Locate the cell with the specified text and output its (x, y) center coordinate. 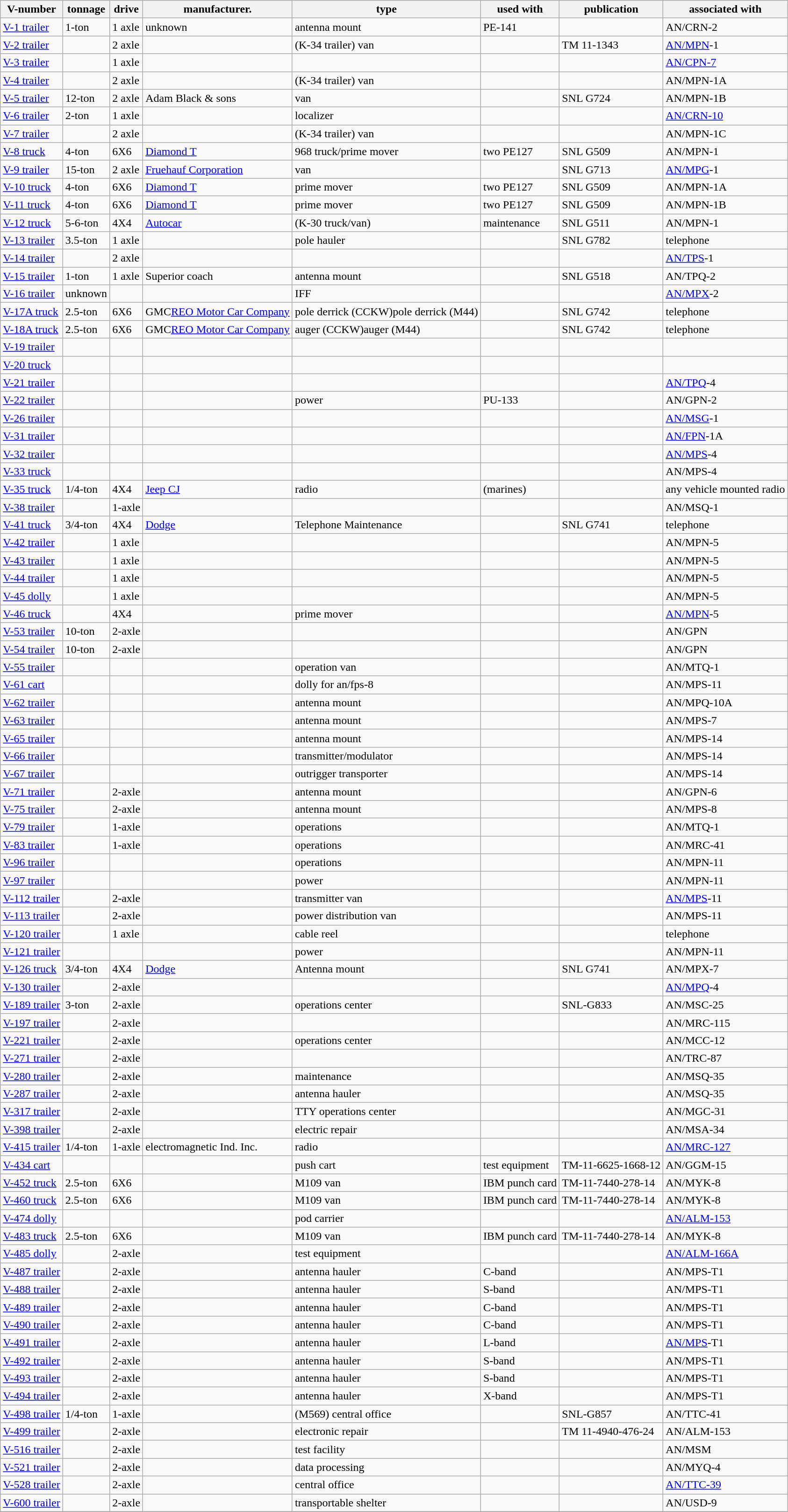
transmitter van (386, 898)
pole derrick (CCKW)pole derrick (M44) (386, 312)
V-1 trailer (32, 27)
V-35 truck (32, 489)
V-130 trailer (32, 987)
V-221 trailer (32, 1040)
any vehicle mounted radio (725, 489)
V-26 trailer (32, 418)
transportable shelter (386, 1503)
V-number (32, 9)
manufacturer. (218, 9)
2-ton (86, 116)
AN/TRC-87 (725, 1058)
V-43 trailer (32, 561)
used with (520, 9)
AN/MPX-2 (725, 294)
V-16 trailer (32, 294)
type (386, 9)
V-494 trailer (32, 1396)
V-488 trailer (32, 1289)
AN/MPN-1C (725, 134)
V-8 truck (32, 151)
AN/MPS-7 (725, 720)
V-67 trailer (32, 774)
AN/MPG-1 (725, 169)
V-96 trailer (32, 863)
AN/MRC-127 (725, 1147)
AN/GGM-15 (725, 1165)
electromagnetic Ind. Inc. (218, 1147)
AN/MRC-41 (725, 845)
V-528 trailer (32, 1485)
V-398 trailer (32, 1129)
Superior coach (218, 276)
AN/CRN-2 (725, 27)
Autocar (218, 223)
AN/MCC-12 (725, 1040)
V-516 trailer (32, 1449)
V-18A truck (32, 329)
V-62 trailer (32, 703)
V-492 trailer (32, 1361)
localizer (386, 116)
3-ton (86, 1005)
V-15 trailer (32, 276)
V-487 trailer (32, 1271)
SNL G782 (611, 241)
Adam Black & sons (218, 98)
AN/TTC-41 (725, 1414)
data processing (386, 1467)
V-55 trailer (32, 667)
V-485 dolly (32, 1254)
V-21 trailer (32, 383)
AN/MYQ-4 (725, 1467)
AN/TPS-1 (725, 258)
push cart (386, 1165)
AN/MPQ-4 (725, 987)
3.5-ton (86, 241)
transmitter/modulator (386, 756)
outrigger transporter (386, 774)
TM 11-1343 (611, 45)
V-66 trailer (32, 756)
V-22 trailer (32, 400)
V-493 trailer (32, 1378)
V-415 trailer (32, 1147)
V-10 truck (32, 187)
Antenna mount (386, 969)
V-31 trailer (32, 436)
V-42 trailer (32, 543)
V-11 truck (32, 205)
drive (126, 9)
V-45 dolly (32, 596)
SNL G511 (611, 223)
V-287 trailer (32, 1094)
TM-11-6625-1668-12 (611, 1165)
V-121 trailer (32, 951)
V-483 truck (32, 1236)
V-20 truck (32, 365)
V-33 truck (32, 471)
SNL-G857 (611, 1414)
V-7 trailer (32, 134)
AN/CRN-10 (725, 116)
AN/MSC-25 (725, 1005)
V-79 trailer (32, 827)
(M569) central office (386, 1414)
pole hauler (386, 241)
V-61 cart (32, 685)
AN/ALM-166A (725, 1254)
V-434 cart (32, 1165)
SNL G518 (611, 276)
V-280 trailer (32, 1076)
AN/MSA-34 (725, 1129)
associated with (725, 9)
V-46 truck (32, 614)
V-600 trailer (32, 1503)
V-12 truck (32, 223)
cable reel (386, 934)
Telephone Maintenance (386, 525)
SNL G724 (611, 98)
AN/TTC-39 (725, 1485)
V-19 trailer (32, 347)
968 truck/prime mover (386, 151)
(marines) (520, 489)
IFF (386, 294)
TTY operations center (386, 1112)
V-521 trailer (32, 1467)
V-32 trailer (32, 454)
V-54 trailer (32, 649)
AN/GPN-6 (725, 792)
V-53 trailer (32, 632)
V-71 trailer (32, 792)
AN/MPS-8 (725, 809)
TM 11-4940-476-24 (611, 1432)
V-489 trailer (32, 1307)
AN/FPN-1A (725, 436)
SNL G713 (611, 169)
V-5 trailer (32, 98)
power distribution van (386, 916)
central office (386, 1485)
V-75 trailer (32, 809)
V-189 trailer (32, 1005)
V-3 trailer (32, 63)
dolly for an/fps-8 (386, 685)
15-ton (86, 169)
Fruehauf Corporation (218, 169)
L-band (520, 1342)
X-band (520, 1396)
V-14 trailer (32, 258)
V-13 trailer (32, 241)
V-63 trailer (32, 720)
V-498 trailer (32, 1414)
V-6 trailer (32, 116)
V-491 trailer (32, 1342)
V-452 truck (32, 1183)
PU-133 (520, 400)
AN/MSQ-1 (725, 507)
(K-30 truck/van) (386, 223)
AN/MSM (725, 1449)
AN/GPN-2 (725, 400)
V-460 truck (32, 1200)
V-126 truck (32, 969)
AN/TPQ-2 (725, 276)
V-112 trailer (32, 898)
test facility (386, 1449)
AN/MSG-1 (725, 418)
V-38 trailer (32, 507)
Jeep CJ (218, 489)
V-41 truck (32, 525)
AN/MRC-115 (725, 1022)
operation van (386, 667)
V-17A truck (32, 312)
V-9 trailer (32, 169)
AN/TPQ-4 (725, 383)
tonnage (86, 9)
V-65 trailer (32, 738)
V-474 dolly (32, 1218)
V-120 trailer (32, 934)
V-317 trailer (32, 1112)
AN/USD-9 (725, 1503)
V-490 trailer (32, 1325)
AN/MPQ-10A (725, 703)
V-97 trailer (32, 880)
electronic repair (386, 1432)
AN/MPX-7 (725, 969)
V-113 trailer (32, 916)
V-271 trailer (32, 1058)
publication (611, 9)
AN/CPN-7 (725, 63)
pod carrier (386, 1218)
V-4 trailer (32, 80)
auger (CCKW)auger (M44) (386, 329)
V-83 trailer (32, 845)
5-6-ton (86, 223)
V-2 trailer (32, 45)
V-44 trailer (32, 578)
PE-141 (520, 27)
V-499 trailer (32, 1432)
electric repair (386, 1129)
AN/MGC-31 (725, 1112)
SNL-G833 (611, 1005)
V-197 trailer (32, 1022)
12-ton (86, 98)
